Capture the cell that displays the provided text and extract its (X, Y) central coordinate. 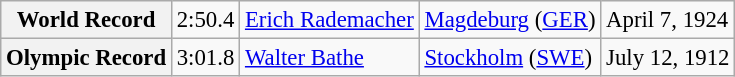
July 12, 1912 (668, 58)
World Record (86, 20)
2:50.4 (205, 20)
Stockholm (SWE) (510, 58)
Olympic Record (86, 58)
Walter Bathe (330, 58)
Erich Rademacher (330, 20)
3:01.8 (205, 58)
Magdeburg (GER) (510, 20)
April 7, 1924 (668, 20)
